Detect which cell encompasses the target text, then output its (X, Y) center coordinate. 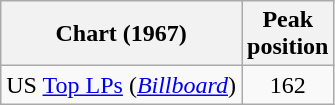
US Top LPs (Billboard) (122, 85)
Peakposition (288, 34)
Chart (1967) (122, 34)
162 (288, 85)
